From the cell containing the given text, extract its center point as [X, Y] coordinate. 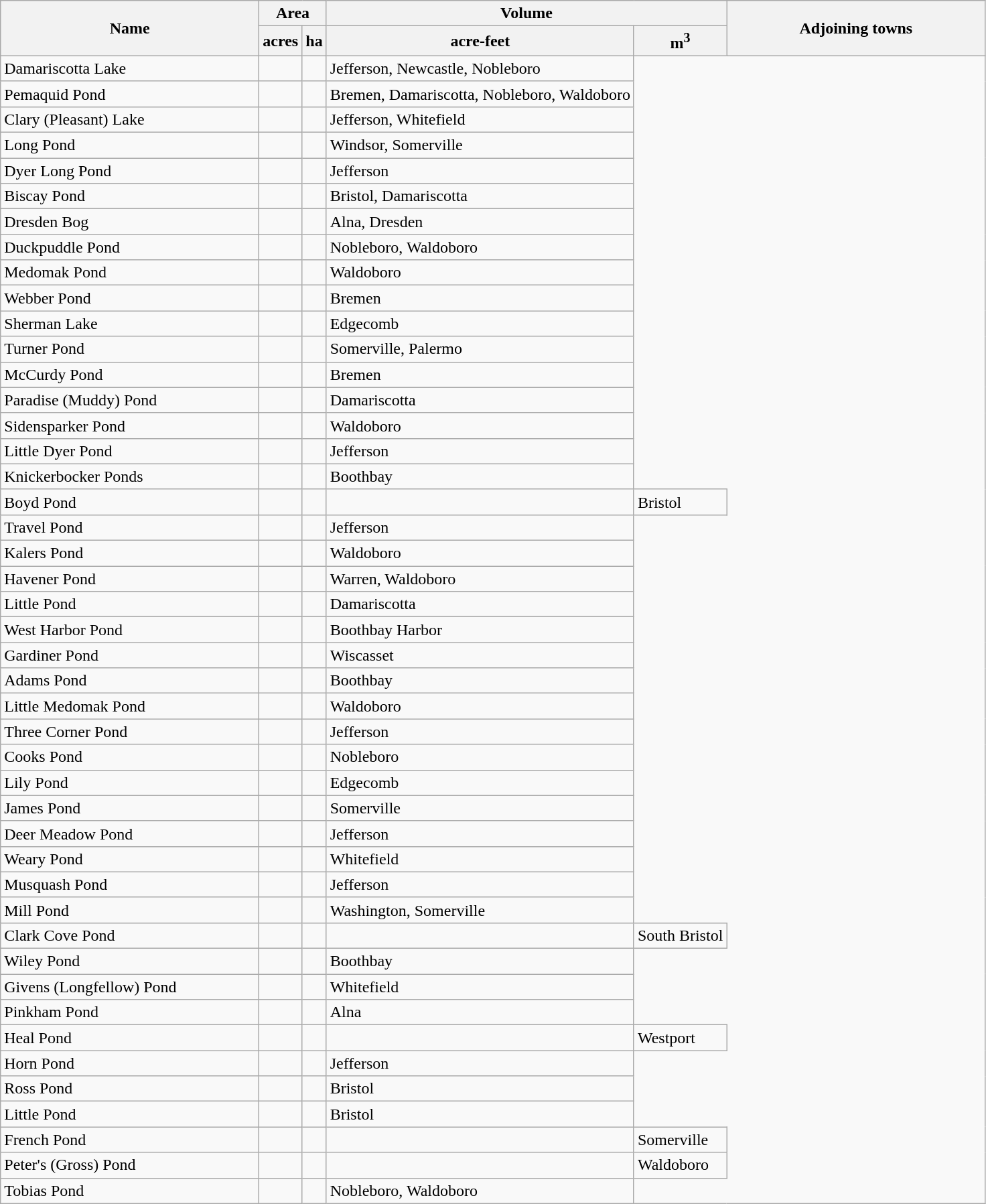
Adams Pond [130, 681]
South Bristol [680, 935]
Peter's (Gross) Pond [130, 1165]
Tobias Pond [130, 1191]
Three Corner Pond [130, 732]
Sidensparker Pond [130, 425]
Jefferson, Whitefield [480, 119]
James Pond [130, 808]
Little Dyer Pond [130, 451]
acres [281, 42]
Nobleboro [480, 757]
Medomak Pond [130, 273]
West Harbor Pond [130, 630]
Pemaquid Pond [130, 94]
Lily Pond [130, 783]
Gardiner Pond [130, 655]
French Pond [130, 1140]
Bristol, Damariscotta [480, 196]
Turner Pond [130, 349]
McCurdy Pond [130, 375]
Cooks Pond [130, 757]
m3 [680, 42]
Givens (Longfellow) Pond [130, 987]
Westport [680, 1038]
Pinkham Pond [130, 1012]
Volume [526, 13]
Damariscotta Lake [130, 68]
acre-feet [480, 42]
Ross Pond [130, 1089]
Deer Meadow Pond [130, 833]
Somerville, Palermo [480, 349]
Kalers Pond [130, 553]
Knickerbocker Ponds [130, 476]
Warren, Waldoboro [480, 579]
Long Pond [130, 145]
Duckpuddle Pond [130, 247]
Adjoining towns [856, 28]
Sherman Lake [130, 324]
Boothbay Harbor [480, 630]
Travel Pond [130, 527]
ha [314, 42]
Alna, Dresden [480, 222]
Wiscasset [480, 655]
Dyer Long Pond [130, 171]
Heal Pond [130, 1038]
Boyd Pond [130, 502]
Wiley Pond [130, 961]
Jefferson, Newcastle, Nobleboro [480, 68]
Clary (Pleasant) Lake [130, 119]
Area [293, 13]
Name [130, 28]
Paradise (Muddy) Pond [130, 400]
Little Medomak Pond [130, 706]
Horn Pond [130, 1063]
Bremen, Damariscotta, Nobleboro, Waldoboro [480, 94]
Biscay Pond [130, 196]
Webber Pond [130, 298]
Clark Cove Pond [130, 935]
Mill Pond [130, 910]
Musquash Pond [130, 884]
Havener Pond [130, 579]
Windsor, Somerville [480, 145]
Weary Pond [130, 859]
Alna [480, 1012]
Washington, Somerville [480, 910]
Dresden Bog [130, 222]
